Return [X, Y] of the center of cell containing provided text 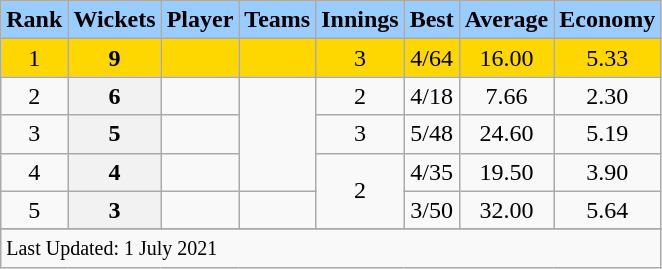
4/35 [432, 172]
Wickets [114, 20]
3/50 [432, 210]
16.00 [506, 58]
5.19 [608, 134]
Rank [34, 20]
1 [34, 58]
9 [114, 58]
Teams [278, 20]
Last Updated: 1 July 2021 [331, 248]
Economy [608, 20]
32.00 [506, 210]
5.64 [608, 210]
Player [200, 20]
4/18 [432, 96]
Average [506, 20]
24.60 [506, 134]
Innings [360, 20]
6 [114, 96]
Best [432, 20]
3.90 [608, 172]
4/64 [432, 58]
5/48 [432, 134]
2.30 [608, 96]
5.33 [608, 58]
19.50 [506, 172]
7.66 [506, 96]
